Determine the (x, y) coordinate at the center of the cell enclosing the given text.  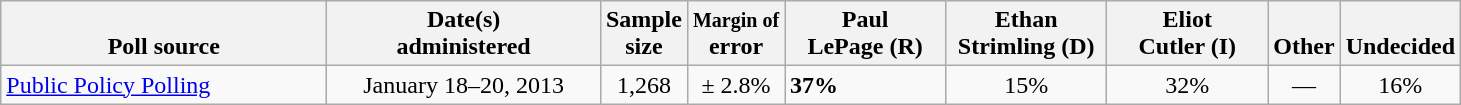
15% (1026, 85)
Public Policy Polling (164, 85)
January 18–20, 2013 (464, 85)
± 2.8% (736, 85)
Samplesize (644, 34)
1,268 (644, 85)
16% (1400, 85)
32% (1188, 85)
37% (866, 85)
Undecided (1400, 34)
Poll source (164, 34)
EliotCutler (I) (1188, 34)
EthanStrimling (D) (1026, 34)
PaulLePage (R) (866, 34)
Other (1304, 34)
Margin oferror (736, 34)
Date(s)administered (464, 34)
— (1304, 85)
